Provide the [X, Y] coordinate of the cell's center where the given text is located.  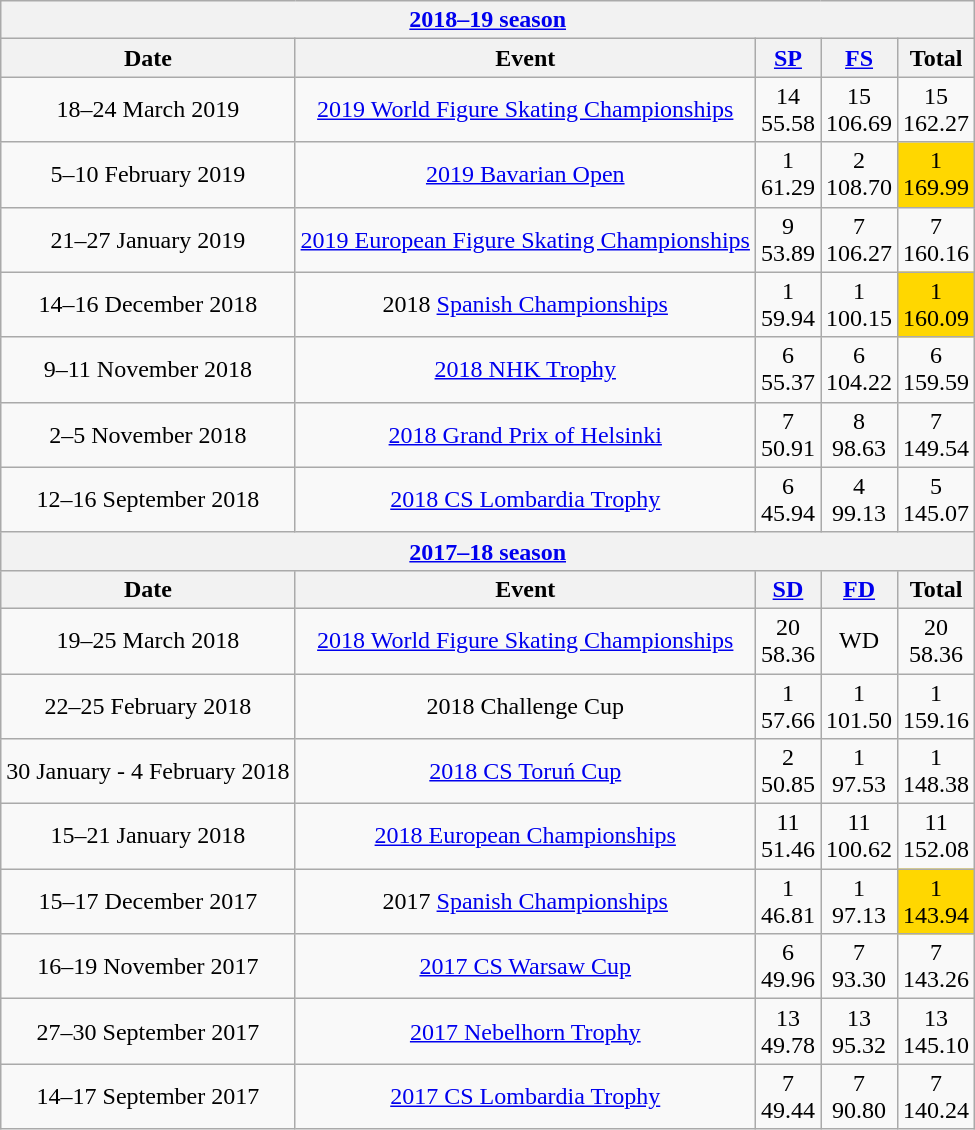
1 61.29 [788, 174]
6 45.94 [788, 500]
12–16 September 2018 [148, 500]
6 159.59 [936, 370]
22–25 February 2018 [148, 706]
1 46.81 [788, 902]
1 143.94 [936, 902]
1 148.38 [936, 772]
2018 World Figure Skating Championships [525, 640]
6 49.96 [788, 966]
2019 World Figure Skating Championships [525, 110]
15 162.27 [936, 110]
1 169.99 [936, 174]
4 99.13 [858, 500]
19–25 March 2018 [148, 640]
16–19 November 2017 [148, 966]
2 108.70 [858, 174]
13 49.78 [788, 1032]
7 106.27 [858, 240]
7 90.80 [858, 1096]
2017 CS Lombardia Trophy [525, 1096]
1 97.53 [858, 772]
6 104.22 [858, 370]
13 95.32 [858, 1032]
2 50.85 [788, 772]
WD [858, 640]
2018 Challenge Cup [525, 706]
9–11 November 2018 [148, 370]
21–27 January 2019 [148, 240]
2018 Spanish Championships [525, 304]
2018 Grand Prix of Helsinki [525, 434]
2019 Bavarian Open [525, 174]
18–24 March 2019 [148, 110]
1 59.94 [788, 304]
2019 European Figure Skating Championships [525, 240]
2017 CS Warsaw Cup [525, 966]
6 55.37 [788, 370]
2–5 November 2018 [148, 434]
1 100.15 [858, 304]
14–16 December 2018 [148, 304]
FD [858, 589]
7 50.91 [788, 434]
7 149.54 [936, 434]
15 106.69 [858, 110]
7 140.24 [936, 1096]
5–10 February 2019 [148, 174]
SD [788, 589]
13 145.10 [936, 1032]
14 55.58 [788, 110]
15–21 January 2018 [148, 836]
7 49.44 [788, 1096]
2018 CS Toruń Cup [525, 772]
11 152.08 [936, 836]
11 100.62 [858, 836]
30 January - 4 February 2018 [148, 772]
1 159.16 [936, 706]
7 143.26 [936, 966]
14–17 September 2017 [148, 1096]
2017 Nebelhorn Trophy [525, 1032]
2018 CS Lombardia Trophy [525, 500]
27–30 September 2017 [148, 1032]
1 57.66 [788, 706]
5 145.07 [936, 500]
7 93.30 [858, 966]
1 101.50 [858, 706]
2017 Spanish Championships [525, 902]
2018–19 season [488, 20]
2018 European Championships [525, 836]
2018 NHK Trophy [525, 370]
FS [858, 58]
9 53.89 [788, 240]
7 160.16 [936, 240]
2017–18 season [488, 551]
SP [788, 58]
11 51.46 [788, 836]
1 97.13 [858, 902]
15–17 December 2017 [148, 902]
1 160.09 [936, 304]
8 98.63 [858, 434]
